Extract the (x, y) coordinate from the center of the cell holding the provided text.  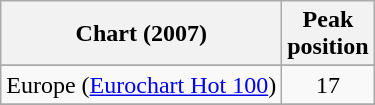
Chart (2007) (142, 34)
17 (328, 85)
Peakposition (328, 34)
Europe (Eurochart Hot 100) (142, 85)
